Determine the [x, y] coordinate at the center of the cell enclosing the given text.  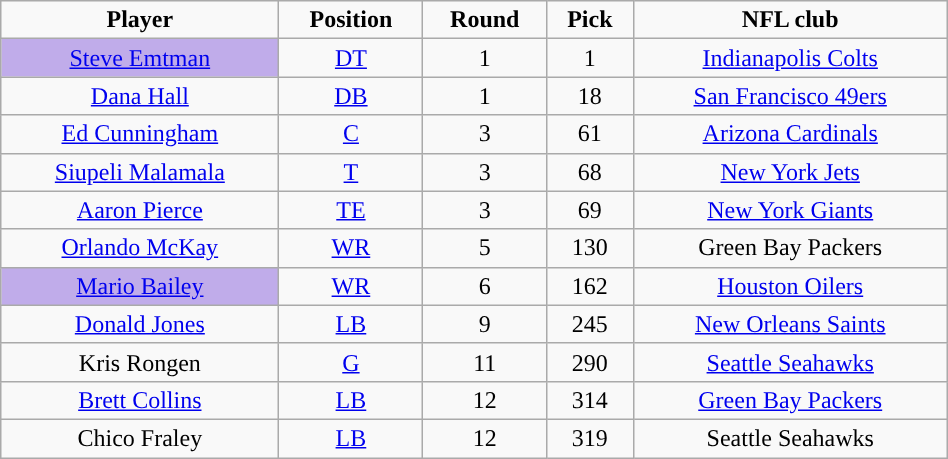
5 [485, 248]
162 [590, 286]
6 [485, 286]
Donald Jones [140, 324]
Orlando McKay [140, 248]
Player [140, 20]
Kris Rongen [140, 362]
New Orleans Saints [790, 324]
Houston Oilers [790, 286]
Indianapolis Colts [790, 58]
Mario Bailey [140, 286]
Dana Hall [140, 96]
San Francisco 49ers [790, 96]
T [351, 172]
Pick [590, 20]
61 [590, 134]
314 [590, 400]
Ed Cunningham [140, 134]
319 [590, 438]
245 [590, 324]
68 [590, 172]
Position [351, 20]
C [351, 134]
Siupeli Malamala [140, 172]
Aaron Pierce [140, 210]
9 [485, 324]
130 [590, 248]
Arizona Cardinals [790, 134]
New York Giants [790, 210]
TE [351, 210]
11 [485, 362]
18 [590, 96]
290 [590, 362]
New York Jets [790, 172]
DB [351, 96]
NFL club [790, 20]
DT [351, 58]
Round [485, 20]
69 [590, 210]
Chico Fraley [140, 438]
G [351, 362]
Steve Emtman [140, 58]
Brett Collins [140, 400]
